Provide the (X, Y) coordinate of the cell's center where the given text is located.  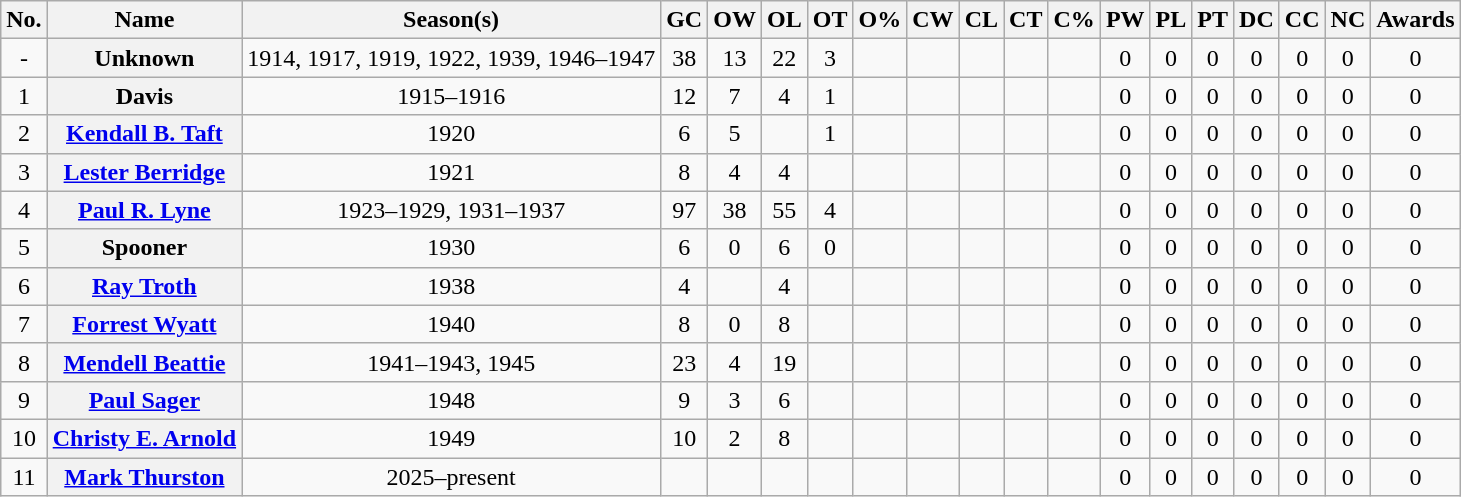
CW (933, 20)
OW (735, 20)
CL (981, 20)
PL (1171, 20)
1949 (452, 438)
Mendell Beattie (144, 362)
1930 (452, 248)
1940 (452, 324)
1941–1943, 1945 (452, 362)
Awards (1416, 20)
DC (1257, 20)
Christy E. Arnold (144, 438)
No. (24, 20)
CC (1302, 20)
1938 (452, 286)
Lester Berridge (144, 172)
- (24, 58)
97 (684, 210)
1920 (452, 134)
Spooner (144, 248)
22 (784, 58)
Ray Troth (144, 286)
Mark Thurston (144, 477)
O% (880, 20)
OT (830, 20)
1914, 1917, 1919, 1922, 1939, 1946–1947 (452, 58)
Name (144, 20)
NC (1348, 20)
CT (1026, 20)
PW (1125, 20)
55 (784, 210)
Davis (144, 96)
Forrest Wyatt (144, 324)
Paul R. Lyne (144, 210)
11 (24, 477)
C% (1074, 20)
Season(s) (452, 20)
1923–1929, 1931–1937 (452, 210)
2025–present (452, 477)
PT (1213, 20)
Paul Sager (144, 400)
13 (735, 58)
Unknown (144, 58)
12 (684, 96)
Kendall B. Taft (144, 134)
1921 (452, 172)
1915–1916 (452, 96)
1948 (452, 400)
23 (684, 362)
19 (784, 362)
GC (684, 20)
OL (784, 20)
